For the text-containing cell, return its midpoint in (x, y) coordinate format. 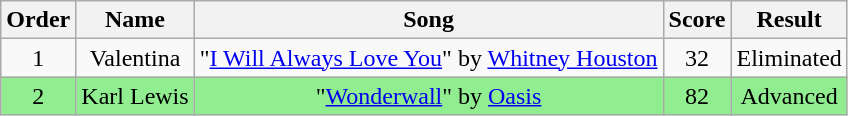
Song (428, 20)
Advanced (789, 96)
Result (789, 20)
Karl Lewis (135, 96)
"I Will Always Love You" by Whitney Houston (428, 58)
32 (697, 58)
Order (38, 20)
Score (697, 20)
Name (135, 20)
82 (697, 96)
"Wonderwall" by Oasis (428, 96)
Valentina (135, 58)
Eliminated (789, 58)
1 (38, 58)
2 (38, 96)
